Output the (x, y) coordinate of the center of the cell containing the given text.  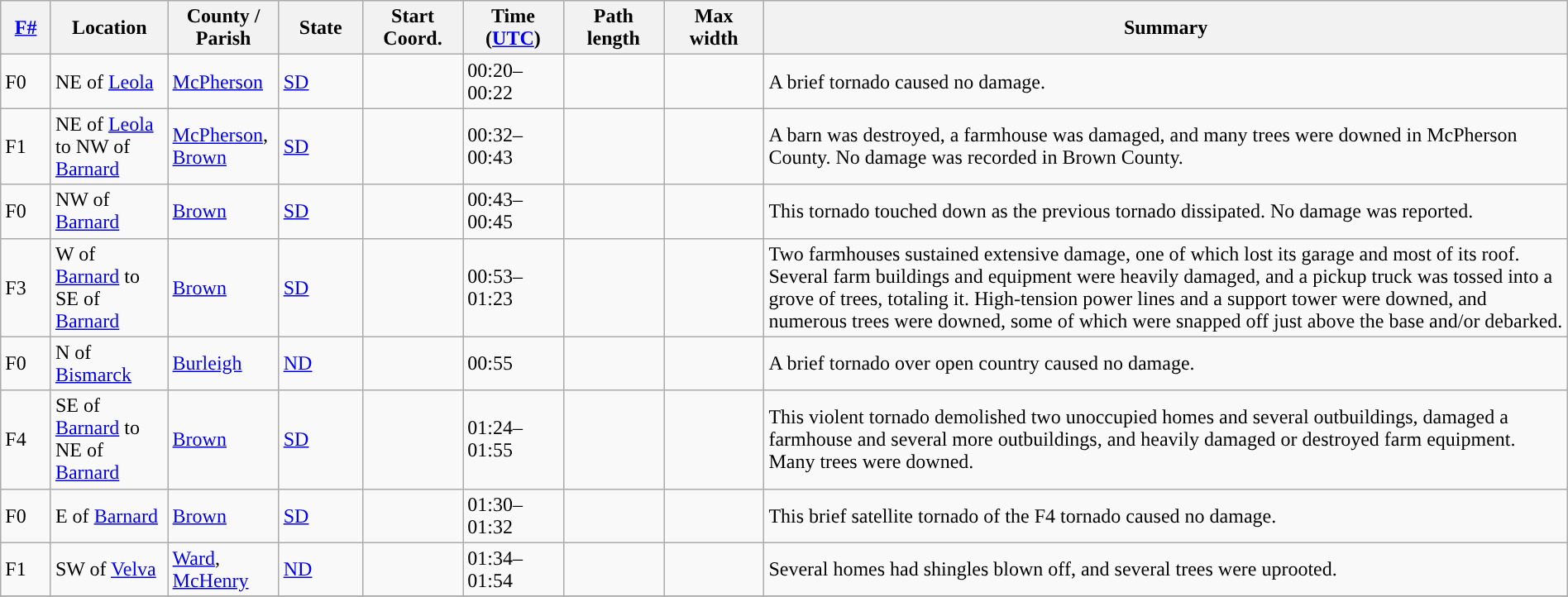
Max width (713, 28)
00:43–00:45 (513, 212)
F4 (26, 440)
00:32–00:43 (513, 146)
NE of Leola (109, 81)
F3 (26, 288)
McPherson, Brown (223, 146)
NW of Barnard (109, 212)
State (321, 28)
00:55 (513, 364)
E of Barnard (109, 516)
A brief tornado caused no damage. (1166, 81)
Ward, McHenry (223, 569)
McPherson (223, 81)
Several homes had shingles blown off, and several trees were uprooted. (1166, 569)
01:24–01:55 (513, 440)
W of Barnard to SE of Barnard (109, 288)
Burleigh (223, 364)
Path length (614, 28)
F# (26, 28)
00:53–01:23 (513, 288)
NE of Leola to NW of Barnard (109, 146)
SE of Barnard to NE of Barnard (109, 440)
County / Parish (223, 28)
This tornado touched down as the previous tornado dissipated. No damage was reported. (1166, 212)
This brief satellite tornado of the F4 tornado caused no damage. (1166, 516)
Time (UTC) (513, 28)
Summary (1166, 28)
SW of Velva (109, 569)
01:34–01:54 (513, 569)
00:20–00:22 (513, 81)
N of Bismarck (109, 364)
01:30–01:32 (513, 516)
A barn was destroyed, a farmhouse was damaged, and many trees were downed in McPherson County. No damage was recorded in Brown County. (1166, 146)
A brief tornado over open country caused no damage. (1166, 364)
Location (109, 28)
Start Coord. (412, 28)
